Determine the [x, y] coordinate at the center of the cell enclosing the given text.  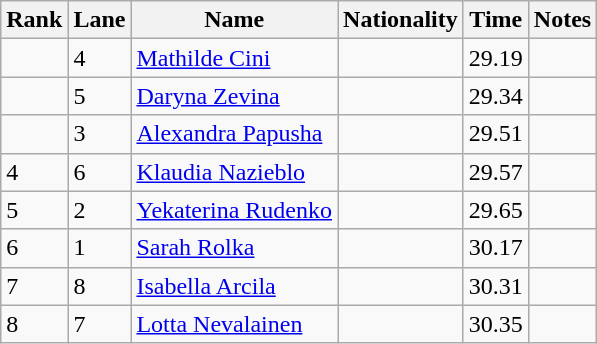
29.19 [496, 58]
Name [234, 20]
29.51 [496, 134]
1 [100, 248]
Notes [562, 20]
Nationality [401, 20]
Sarah Rolka [234, 248]
2 [100, 210]
Mathilde Cini [234, 58]
Time [496, 20]
30.35 [496, 324]
Lane [100, 20]
Yekaterina Rudenko [234, 210]
29.65 [496, 210]
Klaudia Nazieblo [234, 172]
Lotta Nevalainen [234, 324]
30.17 [496, 248]
Alexandra Papusha [234, 134]
30.31 [496, 286]
3 [100, 134]
Daryna Zevina [234, 96]
29.34 [496, 96]
Rank [34, 20]
Isabella Arcila [234, 286]
29.57 [496, 172]
